Capture the cell that displays the provided text and extract its (x, y) central coordinate. 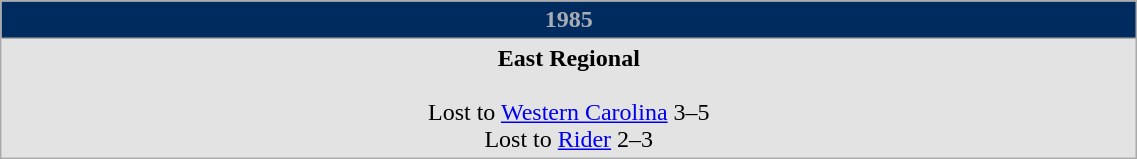
East RegionalLost to Western Carolina 3–5Lost to Rider 2–3 (569, 98)
1985 (569, 20)
